Detect which cell encompasses the target text, then output its [X, Y] center coordinate. 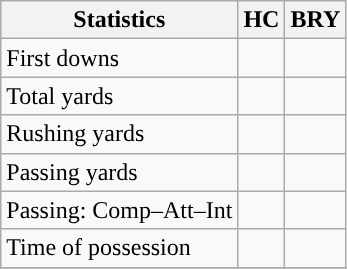
Total yards [120, 96]
Passing: Comp–Att–Int [120, 210]
Rushing yards [120, 134]
Statistics [120, 20]
Time of possession [120, 248]
First downs [120, 58]
BRY [316, 20]
Passing yards [120, 172]
HC [262, 20]
